Provide the [x, y] coordinate of the cell's center where the given text is located.  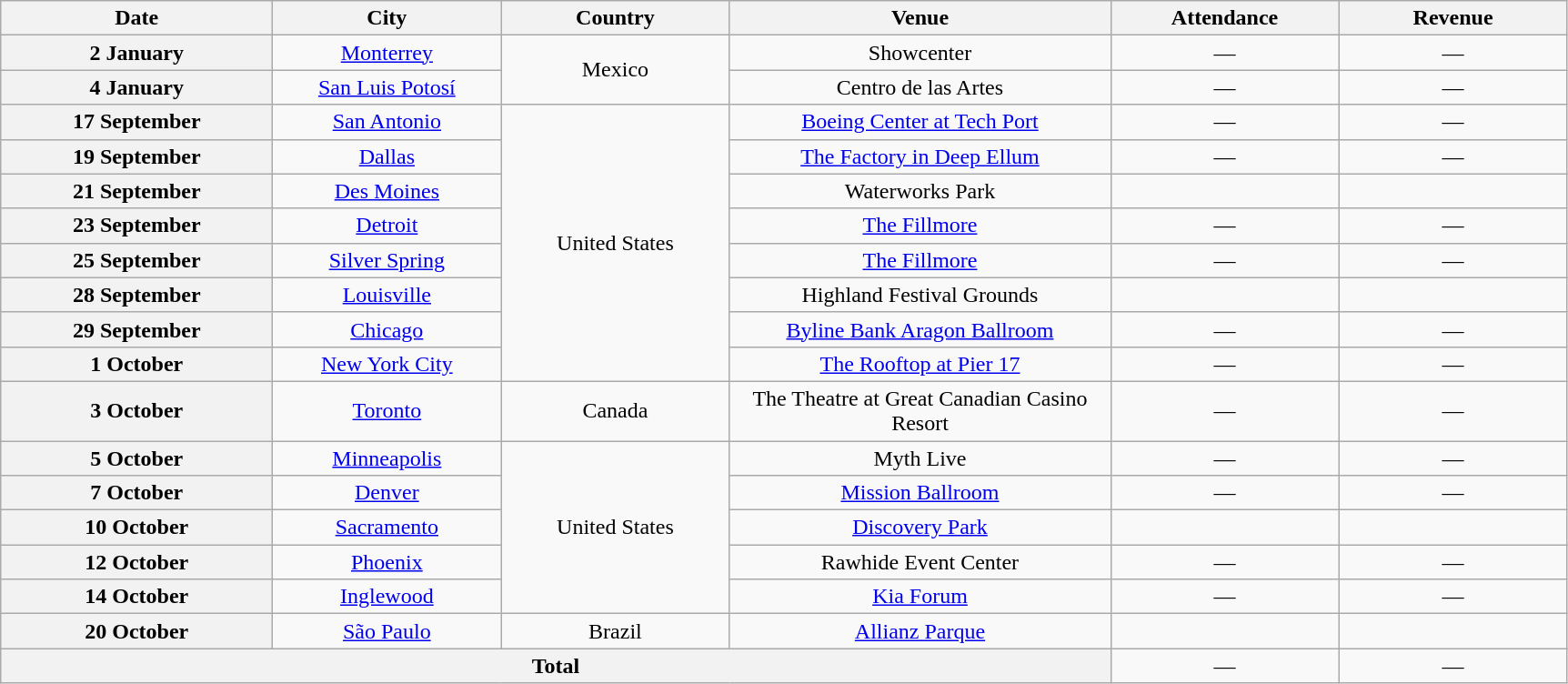
Sacramento [387, 528]
The Rooftop at Pier 17 [920, 364]
Highland Festival Grounds [920, 295]
12 October [136, 562]
Dallas [387, 156]
29 September [136, 329]
Attendance [1224, 18]
Silver Spring [387, 260]
Showcenter [920, 53]
10 October [136, 528]
25 September [136, 260]
Revenue [1453, 18]
Phoenix [387, 562]
3 October [136, 411]
Date [136, 18]
Denver [387, 493]
Monterrey [387, 53]
Inglewood [387, 597]
14 October [136, 597]
Kia Forum [920, 597]
19 September [136, 156]
Myth Live [920, 458]
4 January [136, 87]
City [387, 18]
The Factory in Deep Ellum [920, 156]
Canada [615, 411]
São Paulo [387, 631]
Mission Ballroom [920, 493]
Total [556, 666]
Rawhide Event Center [920, 562]
Mexico [615, 70]
Louisville [387, 295]
21 September [136, 191]
Byline Bank Aragon Ballroom [920, 329]
7 October [136, 493]
San Luis Potosí [387, 87]
Centro de las Artes [920, 87]
Brazil [615, 631]
Country [615, 18]
Boeing Center at Tech Port [920, 122]
Allianz Parque [920, 631]
Detroit [387, 226]
Waterworks Park [920, 191]
Toronto [387, 411]
The Theatre at Great Canadian Casino Resort [920, 411]
20 October [136, 631]
Chicago [387, 329]
New York City [387, 364]
5 October [136, 458]
28 September [136, 295]
Discovery Park [920, 528]
1 October [136, 364]
San Antonio [387, 122]
23 September [136, 226]
Venue [920, 18]
Des Moines [387, 191]
17 September [136, 122]
2 January [136, 53]
Minneapolis [387, 458]
